Locate the cell with the specified text and output its (X, Y) center coordinate. 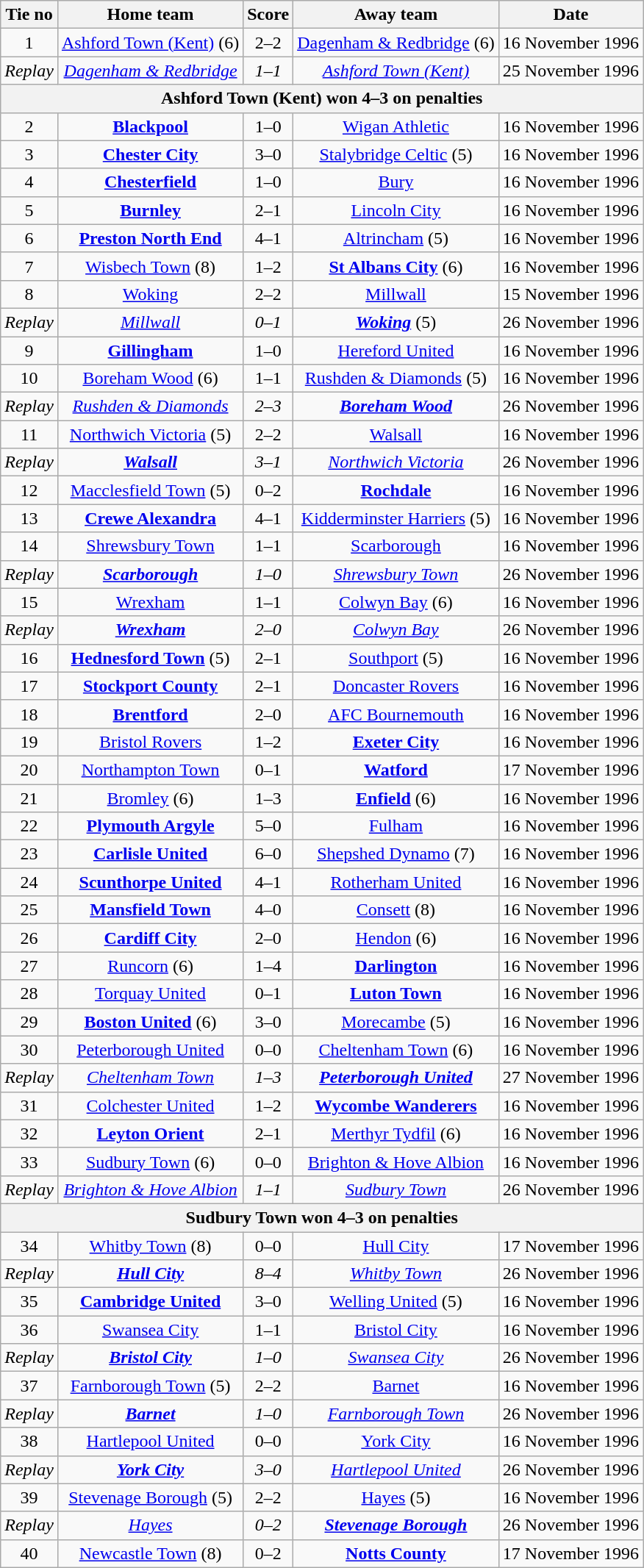
5 (29, 210)
Shepshed Dynamo (7) (396, 854)
13 (29, 518)
1 (29, 43)
Sudbury Town (396, 1189)
Sudbury Town (6) (150, 1161)
Tie no (29, 15)
Blackpool (150, 126)
Exeter City (396, 742)
Runcorn (6) (150, 966)
Lincoln City (396, 210)
15 November 1996 (570, 294)
25 (29, 910)
25 November 1996 (570, 71)
Wisbech Town (8) (150, 266)
14 (29, 546)
Farnborough Town (5) (150, 1386)
Woking (150, 294)
Merthyr Tydfil (6) (396, 1134)
Cheltenham Town (6) (396, 1050)
Whitby Town (396, 1274)
15 (29, 602)
Leyton Orient (150, 1134)
6–0 (268, 854)
29 (29, 1022)
Chesterfield (150, 182)
Woking (5) (396, 322)
Hereford United (396, 351)
Scunthorpe United (150, 882)
8 (29, 294)
37 (29, 1386)
3–1 (268, 462)
Macclesfield Town (5) (150, 490)
Watford (396, 770)
Stevenage Borough (5) (150, 1497)
27 (29, 966)
35 (29, 1302)
20 (29, 770)
Carlisle United (150, 854)
Colwyn Bay (396, 630)
Home team (150, 15)
4 (29, 182)
16 (29, 658)
34 (29, 1246)
Preston North End (150, 238)
Mansfield Town (150, 910)
8–4 (268, 1274)
7 (29, 266)
Stalybridge Celtic (5) (396, 154)
10 (29, 379)
Hednesford Town (5) (150, 658)
26 (29, 938)
Bromley (6) (150, 798)
12 (29, 490)
Northwich Victoria (396, 462)
40 (29, 1553)
24 (29, 882)
Cardiff City (150, 938)
28 (29, 994)
Whitby Town (8) (150, 1246)
Boston United (6) (150, 1022)
Boreham Wood (6) (150, 379)
Morecambe (5) (396, 1022)
Rushden & Diamonds (5) (396, 379)
Stevenage Borough (396, 1525)
23 (29, 854)
Fulham (396, 826)
21 (29, 798)
Bristol Rovers (150, 742)
Farnborough Town (396, 1414)
Dagenham & Redbridge (6) (396, 43)
Date (570, 15)
Colwyn Bay (6) (396, 602)
Chester City (150, 154)
Wigan Athletic (396, 126)
Score (268, 15)
6 (29, 238)
Stockport County (150, 686)
Boreham Wood (396, 407)
Luton Town (396, 994)
Ashford Town (Kent) won 4–3 on penalties (322, 99)
Hayes (150, 1525)
Rotherham United (396, 882)
Southport (5) (396, 658)
2 (29, 126)
2–3 (268, 407)
St Albans City (6) (396, 266)
Darlington (396, 966)
Cambridge United (150, 1302)
Rochdale (396, 490)
3 (29, 154)
17 (29, 686)
Northwich Victoria (5) (150, 434)
5–0 (268, 826)
Torquay United (150, 994)
Hendon (6) (396, 938)
Kidderminster Harriers (5) (396, 518)
32 (29, 1134)
Bury (396, 182)
Plymouth Argyle (150, 826)
AFC Bournemouth (396, 714)
Welling United (5) (396, 1302)
Northampton Town (150, 770)
33 (29, 1161)
Newcastle Town (8) (150, 1553)
39 (29, 1497)
Altrincham (5) (396, 238)
Brentford (150, 714)
Hayes (5) (396, 1497)
Sudbury Town won 4–3 on penalties (322, 1217)
Ashford Town (Kent) (396, 71)
Cheltenham Town (150, 1078)
Doncaster Rovers (396, 686)
Rushden & Diamonds (150, 407)
30 (29, 1050)
Away team (396, 15)
38 (29, 1442)
Enfield (6) (396, 798)
1–4 (268, 966)
Gillingham (150, 351)
4–0 (268, 910)
22 (29, 826)
Dagenham & Redbridge (150, 71)
Wycombe Wanderers (396, 1106)
19 (29, 742)
36 (29, 1330)
Colchester United (150, 1106)
Consett (8) (396, 910)
11 (29, 434)
Ashford Town (Kent) (6) (150, 43)
31 (29, 1106)
Notts County (396, 1553)
Burnley (150, 210)
Crewe Alexandra (150, 518)
9 (29, 351)
27 November 1996 (570, 1078)
18 (29, 714)
